Output the [X, Y] coordinate of the center of the cell containing the given text.  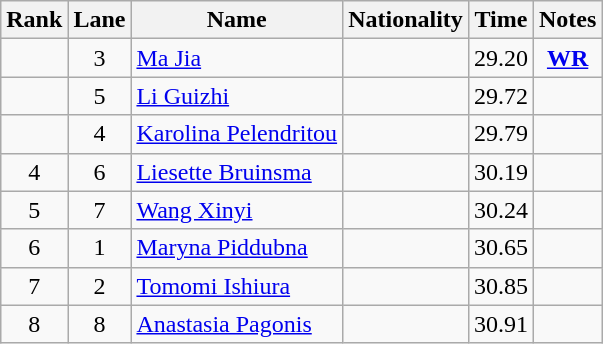
30.19 [500, 172]
30.24 [500, 210]
3 [100, 58]
29.72 [500, 96]
WR [567, 58]
Tomomi Ishiura [237, 286]
Time [500, 20]
Li Guizhi [237, 96]
1 [100, 248]
30.85 [500, 286]
Liesette Bruinsma [237, 172]
Notes [567, 20]
30.65 [500, 248]
Nationality [406, 20]
Name [237, 20]
29.79 [500, 134]
Karolina Pelendritou [237, 134]
Maryna Piddubna [237, 248]
2 [100, 286]
29.20 [500, 58]
Wang Xinyi [237, 210]
Lane [100, 20]
Ma Jia [237, 58]
Rank [34, 20]
Anastasia Pagonis [237, 324]
30.91 [500, 324]
